From the cell containing the given text, extract its center point as (x, y) coordinate. 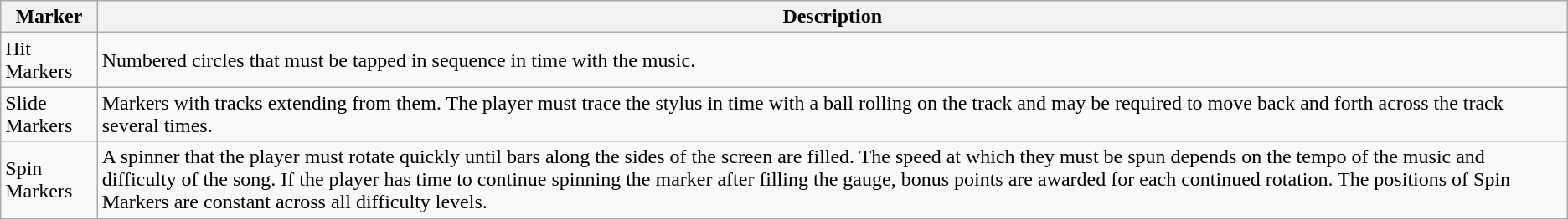
Slide Markers (49, 114)
Numbered circles that must be tapped in sequence in time with the music. (833, 60)
Spin Markers (49, 180)
Marker (49, 17)
Description (833, 17)
Hit Markers (49, 60)
